Scan for the cell matching the given text and deliver its (X, Y) coordinate at center. 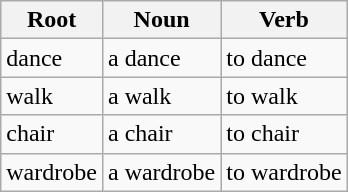
a walk (161, 96)
a chair (161, 134)
chair (52, 134)
to wardrobe (284, 172)
to dance (284, 58)
wardrobe (52, 172)
Root (52, 20)
dance (52, 58)
Verb (284, 20)
a wardrobe (161, 172)
walk (52, 96)
to chair (284, 134)
a dance (161, 58)
Noun (161, 20)
to walk (284, 96)
